Pinpoint the cell where the given text exists, returning its [X, Y] midpoint coordinate. 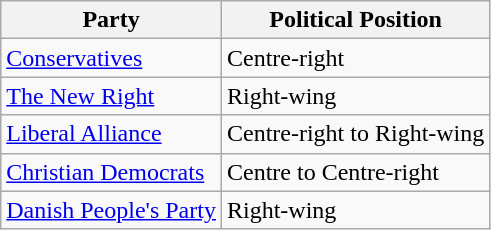
The New Right [112, 96]
Centre-right to Right-wing [355, 134]
Liberal Alliance [112, 134]
Conservatives [112, 58]
Danish People's Party [112, 210]
Centre to Centre-right [355, 172]
Political Position [355, 20]
Centre-right [355, 58]
Christian Democrats [112, 172]
Party [112, 20]
